Extract the [x, y] coordinate from the center of the cell holding the provided text.  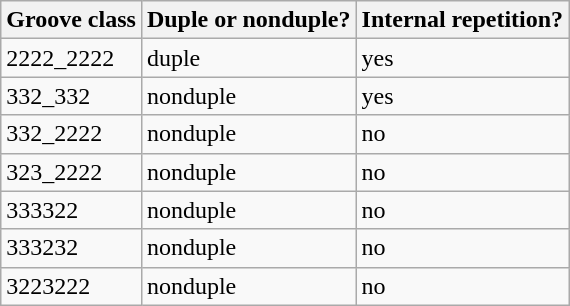
Internal repetition? [462, 20]
Groove class [72, 20]
333322 [72, 210]
333232 [72, 248]
Duple or nonduple? [248, 20]
323_2222 [72, 172]
332_2222 [72, 134]
duple [248, 58]
2222_2222 [72, 58]
332_332 [72, 96]
3223222 [72, 286]
